Provide the (x, y) coordinate of the cell's center where the given text is located.  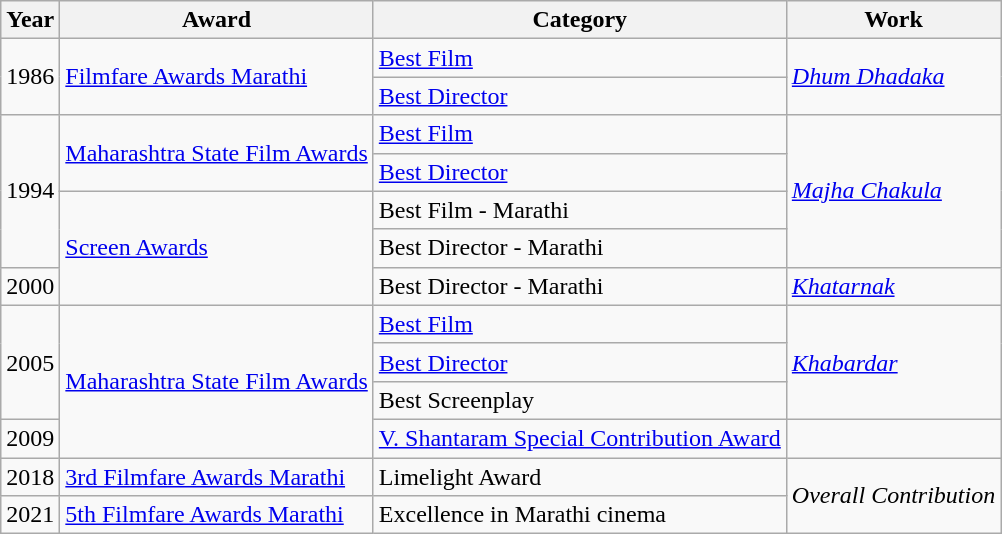
Work (893, 20)
Year (30, 20)
5th Filmfare Awards Marathi (216, 515)
Best Film - Marathi (580, 210)
Excellence in Marathi cinema (580, 515)
2000 (30, 286)
Filmfare Awards Marathi (216, 77)
Limelight Award (580, 477)
2018 (30, 477)
2009 (30, 438)
3rd Filmfare Awards Marathi (216, 477)
2005 (30, 362)
Khabardar (893, 362)
Screen Awards (216, 248)
Category (580, 20)
1994 (30, 191)
Overall Contribution (893, 496)
Best Screenplay (580, 400)
Khatarnak (893, 286)
2021 (30, 515)
Award (216, 20)
Dhum Dhadaka (893, 77)
V. Shantaram Special Contribution Award (580, 438)
1986 (30, 77)
Majha Chakula (893, 191)
